Find where the given text appears and provide that cell's center as [x, y] coordinate. 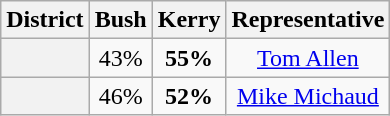
Representative [308, 20]
55% [189, 58]
District [45, 20]
43% [120, 58]
Kerry [189, 20]
Bush [120, 20]
Mike Michaud [308, 96]
Tom Allen [308, 58]
52% [189, 96]
46% [120, 96]
